Find where the given text appears and provide that cell's center as [x, y] coordinate. 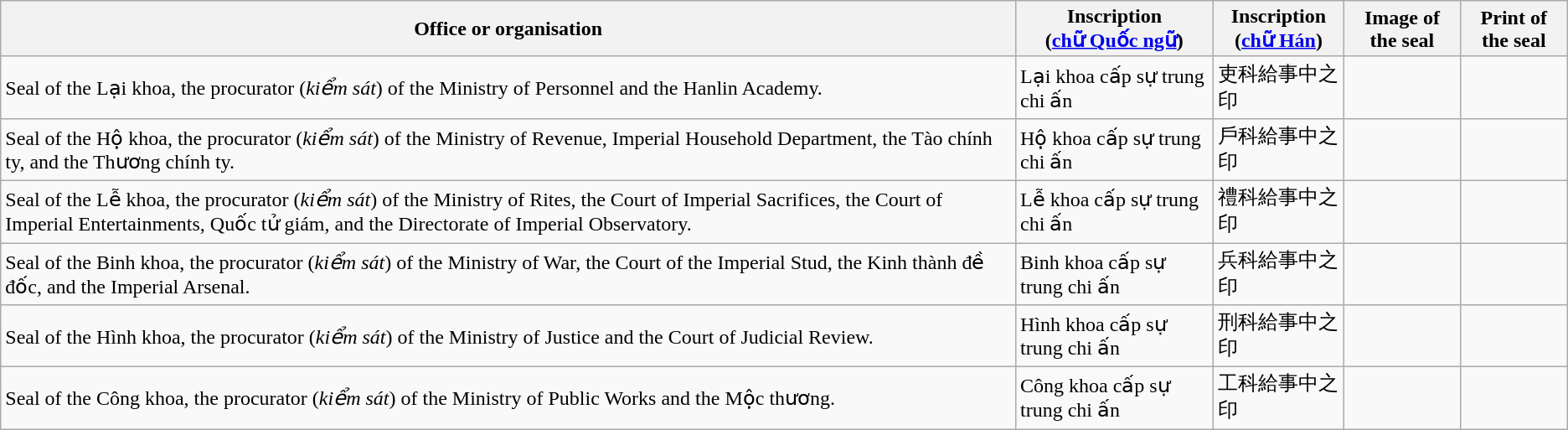
Seal of the Hình khoa, the procurator (kiểm sát) of the Ministry of Justice and the Court of Judicial Review. [508, 336]
Lễ khoa cấp sự trung chi ấn [1114, 211]
戶科給事中之印 [1278, 149]
Lại khoa cấp sự trung chi ấn [1114, 87]
Hình khoa cấp sự trung chi ấn [1114, 336]
Print of the seal [1514, 28]
Seal of the Hộ khoa, the procurator (kiểm sát) of the Ministry of Revenue, Imperial Household Department, the Tào chính ty, and the Thương chính ty. [508, 149]
兵科給事中之印 [1278, 274]
Binh khoa cấp sự trung chi ấn [1114, 274]
Image of the seal [1402, 28]
Seal of the Lại khoa, the procurator (kiểm sát) of the Ministry of Personnel and the Hanlin Academy. [508, 87]
Seal of the Công khoa, the procurator (kiểm sát) of the Ministry of Public Works and the Mộc thương. [508, 398]
Inscription(chữ Quốc ngữ) [1114, 28]
Office or organisation [508, 28]
Inscription(chữ Hán) [1278, 28]
工科給事中之印 [1278, 398]
Hộ khoa cấp sự trung chi ấn [1114, 149]
吏科給事中之印 [1278, 87]
刑科給事中之印 [1278, 336]
Công khoa cấp sự trung chi ấn [1114, 398]
禮科給事中之印 [1278, 211]
